Return the [X, Y] coordinate for the center point of the cell that contains the specified text.  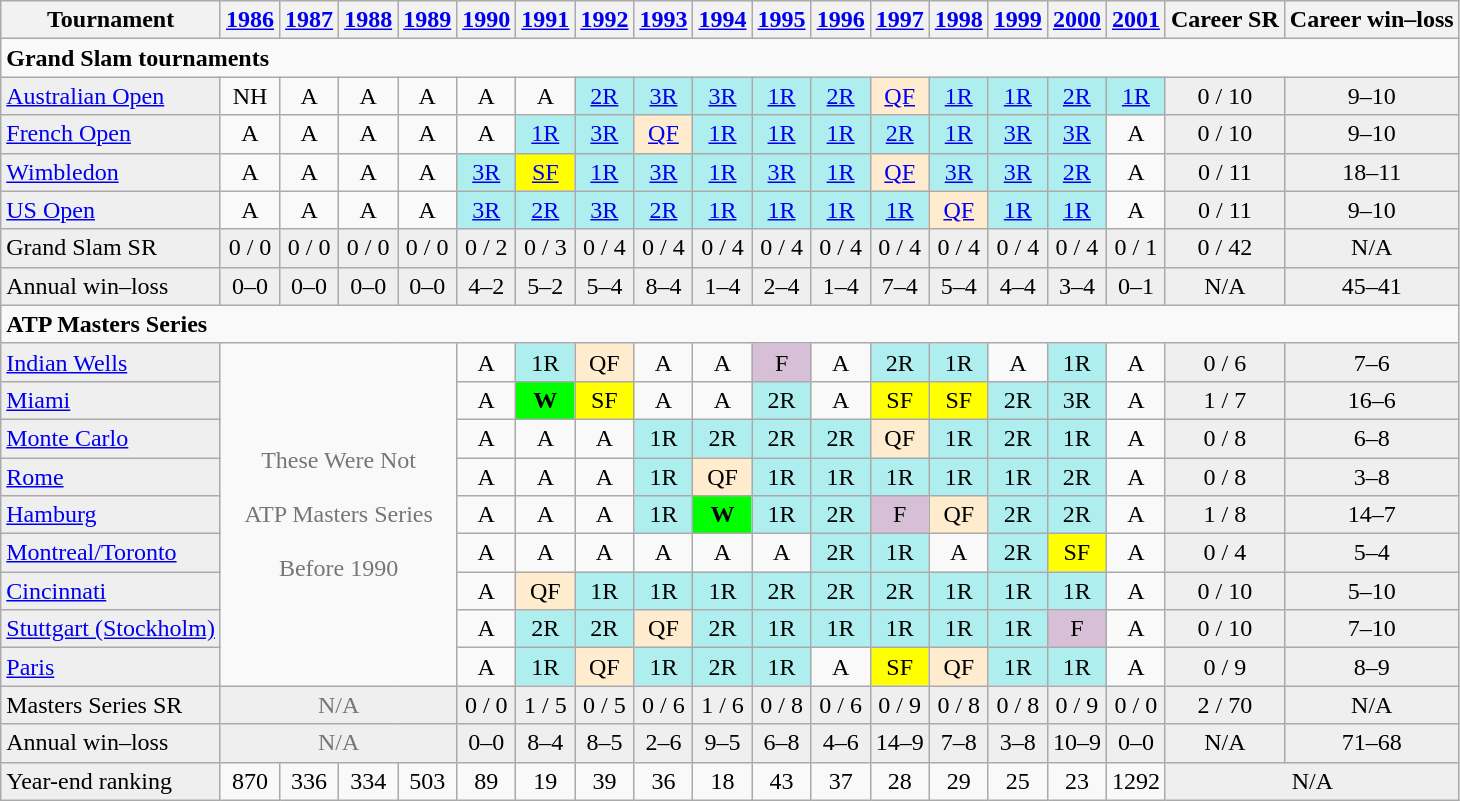
Grand Slam tournaments [730, 58]
Tournament [111, 20]
Stuttgart (Stockholm) [111, 629]
Grand Slam SR [111, 248]
Rome [111, 477]
5–10 [1372, 591]
14–7 [1372, 515]
Paris [111, 667]
10–9 [1076, 743]
Indian Wells [111, 362]
0 / 3 [546, 248]
Year-end ranking [111, 781]
Hamburg [111, 515]
2 / 70 [1224, 705]
0 / 42 [1224, 248]
1 / 7 [1224, 400]
334 [368, 781]
1996 [840, 20]
503 [428, 781]
Miami [111, 400]
39 [604, 781]
0 / 1 [1136, 248]
0 / 5 [604, 705]
5–2 [546, 286]
1997 [900, 20]
3–4 [1076, 286]
1 / 8 [1224, 515]
These Were NotATP Masters SeriesBefore 1990 [338, 514]
1991 [546, 20]
7–6 [1372, 362]
25 [1018, 781]
19 [546, 781]
1989 [428, 20]
1 / 5 [546, 705]
4–6 [840, 743]
Wimbledon [111, 172]
Montreal/Toronto [111, 553]
29 [958, 781]
1 / 6 [722, 705]
0–1 [1136, 286]
Australian Open [111, 96]
1998 [958, 20]
9–5 [722, 743]
1987 [310, 20]
7–8 [958, 743]
89 [486, 781]
1988 [368, 20]
28 [900, 781]
336 [310, 781]
1994 [722, 20]
NH [250, 96]
0 / 2 [486, 248]
7–4 [900, 286]
1995 [782, 20]
2–4 [782, 286]
Masters Series SR [111, 705]
2–6 [664, 743]
7–10 [1372, 629]
36 [664, 781]
8–9 [1372, 667]
2000 [1076, 20]
1292 [1136, 781]
Monte Carlo [111, 438]
4–4 [1018, 286]
1992 [604, 20]
1986 [250, 20]
37 [840, 781]
870 [250, 781]
43 [782, 781]
2001 [1136, 20]
1993 [664, 20]
8–5 [604, 743]
16–6 [1372, 400]
Career win–loss [1372, 20]
71–68 [1372, 743]
ATP Masters Series [730, 324]
23 [1076, 781]
1990 [486, 20]
4–2 [486, 286]
US Open [111, 210]
18 [722, 781]
Career SR [1224, 20]
Cincinnati [111, 591]
18–11 [1372, 172]
14–9 [900, 743]
French Open [111, 134]
1999 [1018, 20]
45–41 [1372, 286]
